Return the (x, y) coordinate for the center point of the cell that contains the specified text.  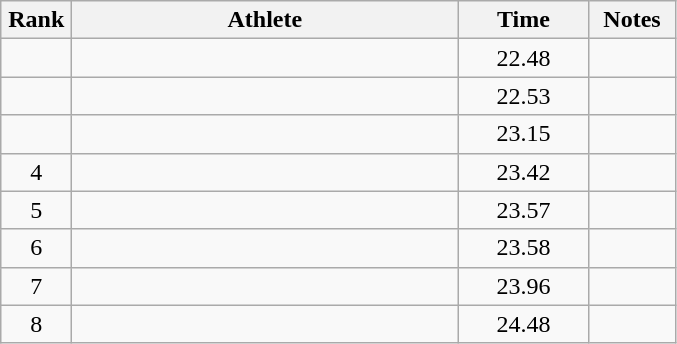
7 (36, 286)
23.58 (524, 248)
22.53 (524, 96)
4 (36, 172)
24.48 (524, 324)
Rank (36, 20)
23.42 (524, 172)
8 (36, 324)
23.57 (524, 210)
Time (524, 20)
23.15 (524, 134)
Athlete (265, 20)
Notes (632, 20)
22.48 (524, 58)
5 (36, 210)
6 (36, 248)
23.96 (524, 286)
